Determine the (x, y) coordinate at the center of the cell enclosing the given text.  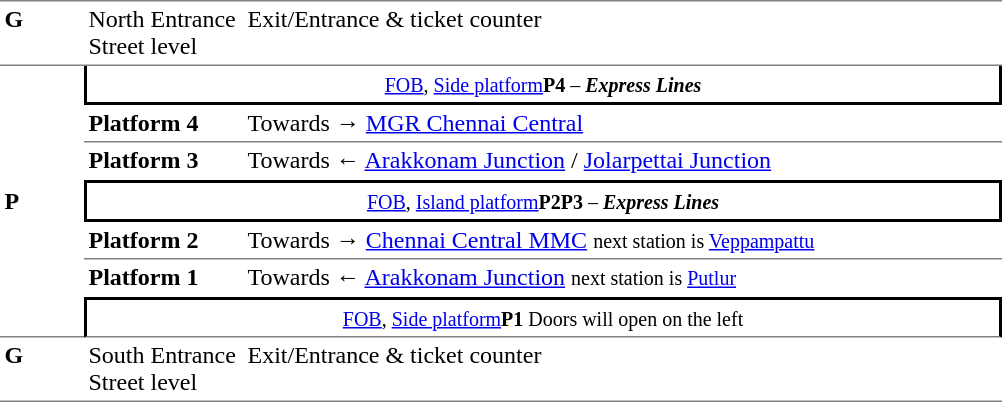
Towards → MGR Chennai Central (622, 124)
Platform 2 (164, 241)
FOB, Island platformP2P3 – Express Lines (543, 201)
FOB, Side platformP1 Doors will open on the left (543, 317)
Platform 1 (164, 279)
Platform 4 (164, 124)
Towards ← Arakkonam Junction / Jolarpettai Junction (622, 161)
Towards ← Arakkonam Junction next station is Putlur (622, 279)
North Entrance Street level (164, 33)
South Entrance Street level (164, 370)
P (42, 202)
FOB, Side platformP4 – Express Lines (543, 86)
Platform 3 (164, 161)
Towards → Chennai Central MMC next station is Veppampattu (622, 241)
